Search for the cell housing the specified text and yield its (x, y) center coordinate. 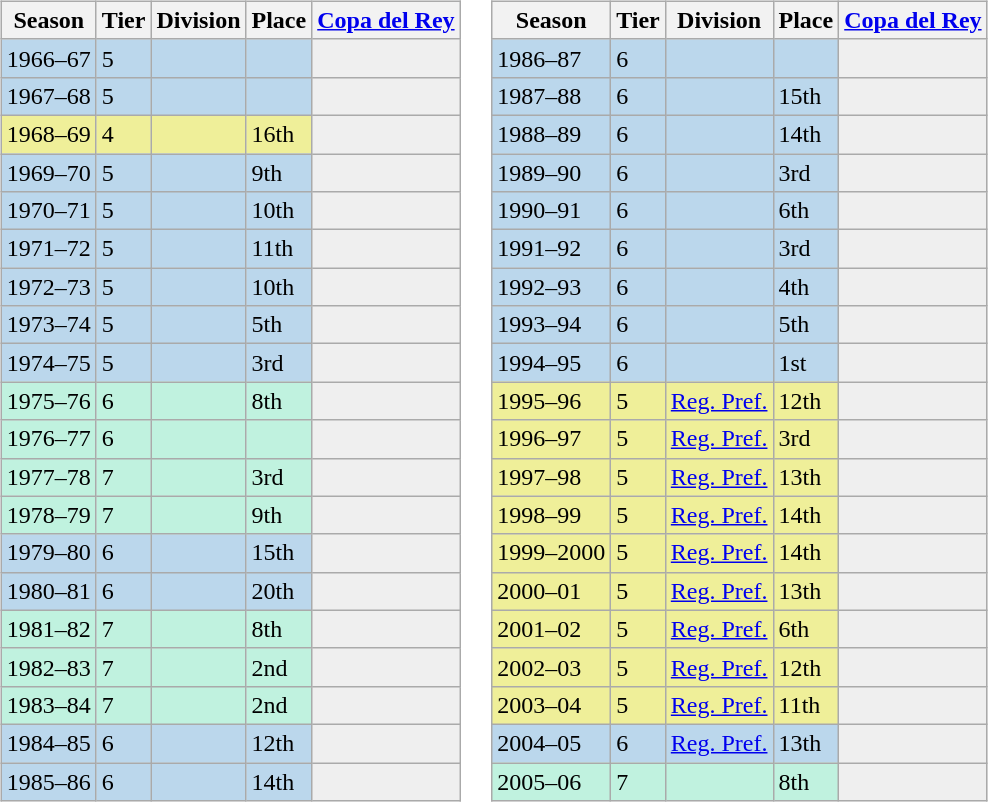
1972–73 (48, 287)
1978–79 (48, 515)
1986–87 (552, 58)
2004–05 (552, 743)
1966–67 (48, 58)
1997–98 (552, 477)
1973–74 (48, 325)
1982–83 (48, 667)
1975–76 (48, 401)
1985–86 (48, 781)
2001–02 (552, 629)
1999–2000 (552, 553)
1991–92 (552, 249)
1977–78 (48, 477)
1969–70 (48, 173)
1st (806, 363)
1983–84 (48, 705)
16th (279, 134)
1989–90 (552, 173)
20th (279, 591)
2000–01 (552, 591)
1987–88 (552, 96)
4th (806, 287)
1976–77 (48, 439)
1993–94 (552, 325)
1996–97 (552, 439)
1994–95 (552, 363)
1971–72 (48, 249)
1998–99 (552, 515)
1981–82 (48, 629)
1995–96 (552, 401)
4 (124, 134)
1967–68 (48, 96)
1984–85 (48, 743)
1974–75 (48, 363)
1990–91 (552, 211)
1968–69 (48, 134)
1988–89 (552, 134)
1992–93 (552, 287)
1980–81 (48, 591)
2002–03 (552, 667)
1979–80 (48, 553)
1970–71 (48, 211)
2005–06 (552, 781)
2003–04 (552, 705)
